Pinpoint the cell where the given text exists, returning its (x, y) midpoint coordinate. 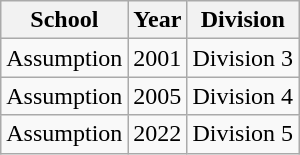
Division 3 (243, 58)
2022 (158, 134)
Division 4 (243, 96)
Year (158, 20)
School (64, 20)
2005 (158, 96)
2001 (158, 58)
Division (243, 20)
Division 5 (243, 134)
